Output the (x, y) coordinate of the center of the cell containing the given text.  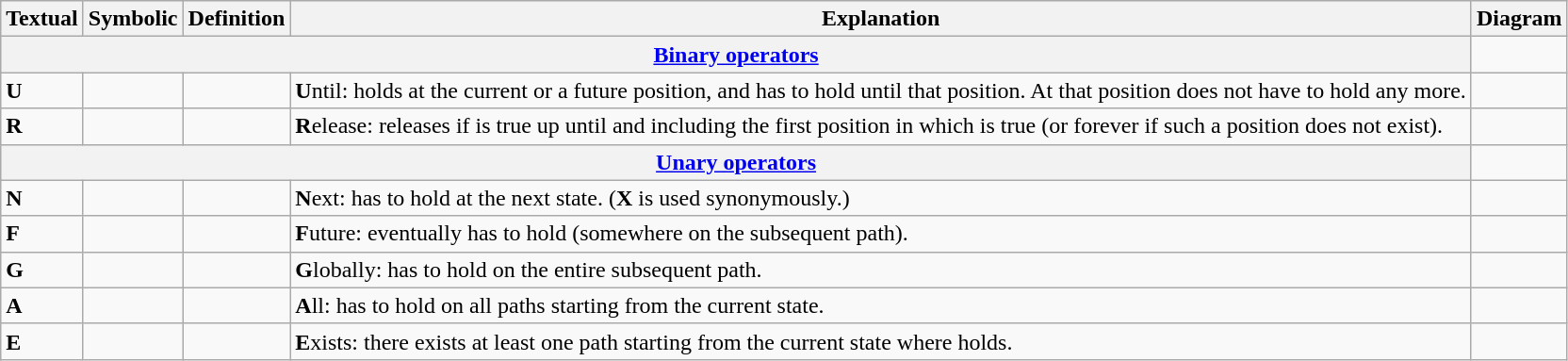
All: has to hold on all paths starting from the current state. (881, 305)
Textual (42, 19)
Definition (237, 19)
Next: has to hold at the next state. (X is used synonymously.) (881, 198)
Explanation (881, 19)
Binary operators (737, 55)
Unary operators (737, 162)
Diagram (1519, 19)
R (42, 126)
G (42, 270)
Release: releases if is true up until and including the first position in which is true (or forever if such a position does not exist). (881, 126)
Until: holds at the current or a future position, and has to hold until that position. At that position does not have to hold any more. (881, 90)
U (42, 90)
Symbolic (133, 19)
E (42, 341)
Future: eventually has to hold (somewhere on the subsequent path). (881, 234)
A (42, 305)
F (42, 234)
Globally: has to hold on the entire subsequent path. (881, 270)
Exists: there exists at least one path starting from the current state where holds. (881, 341)
N (42, 198)
